Identify which cell holds the provided text, then report its (X, Y) central coordinate. 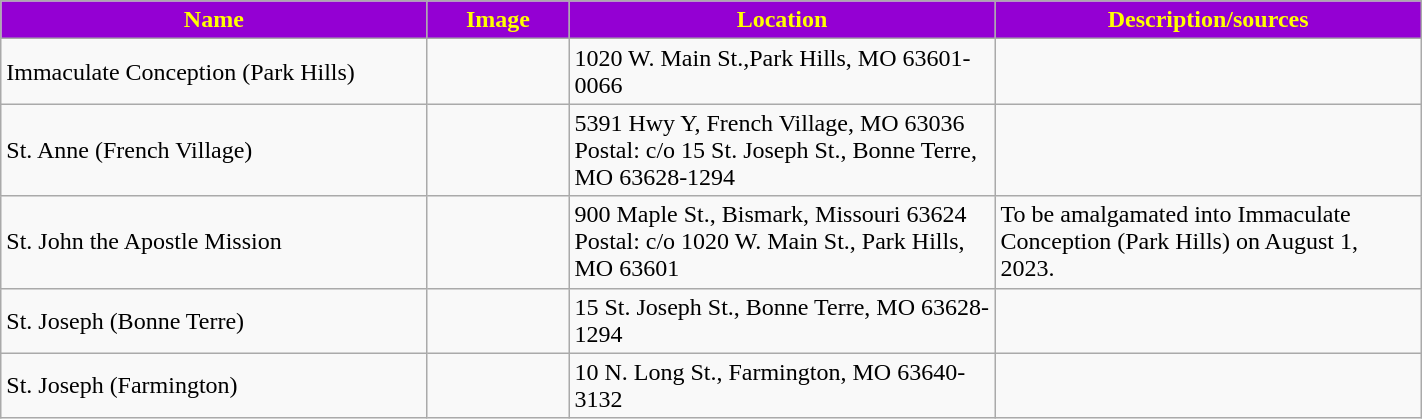
St. Joseph (Farmington) (214, 386)
900 Maple St., Bismark, Missouri 63624Postal: c/o 1020 W. Main St., Park Hills, MO 63601 (782, 242)
15 St. Joseph St., Bonne Terre, MO 63628-1294 (782, 320)
To be amalgamated into Immaculate Conception (Park Hills) on August 1, 2023. (1208, 242)
Image (498, 20)
Immaculate Conception (Park Hills) (214, 72)
St. Joseph (Bonne Terre) (214, 320)
5391 Hwy Y, French Village, MO 63036Postal: c/o 15 St. Joseph St., Bonne Terre, MO 63628-1294 (782, 150)
1020 W. Main St.,Park Hills, MO 63601-0066 (782, 72)
Location (782, 20)
Name (214, 20)
Description/sources (1208, 20)
10 N. Long St., Farmington, MO 63640-3132 (782, 386)
St. Anne (French Village) (214, 150)
St. John the Apostle Mission (214, 242)
